Detect which cell encompasses the target text, then output its [X, Y] center coordinate. 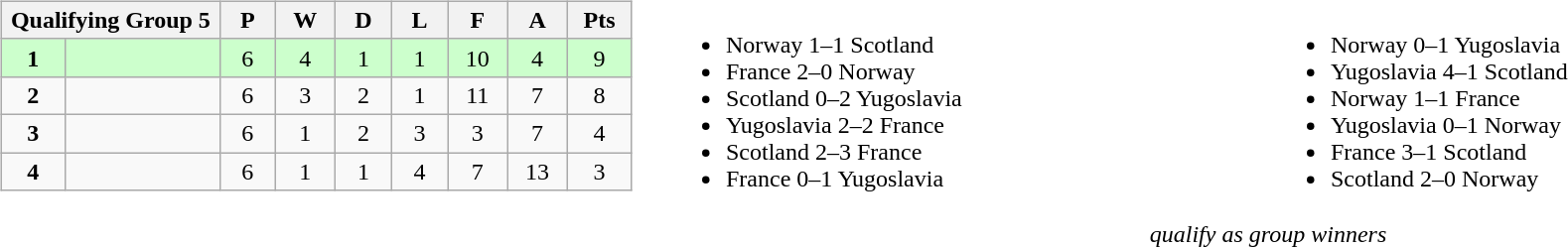
P [248, 20]
11 [478, 95]
13 [537, 172]
10 [478, 58]
Qualifying Group 5 [110, 20]
L [419, 20]
D [363, 20]
8 [599, 95]
9 [599, 58]
A [537, 20]
Pts [599, 20]
F [478, 20]
W [305, 20]
